Search for the cell housing the specified text and yield its (X, Y) center coordinate. 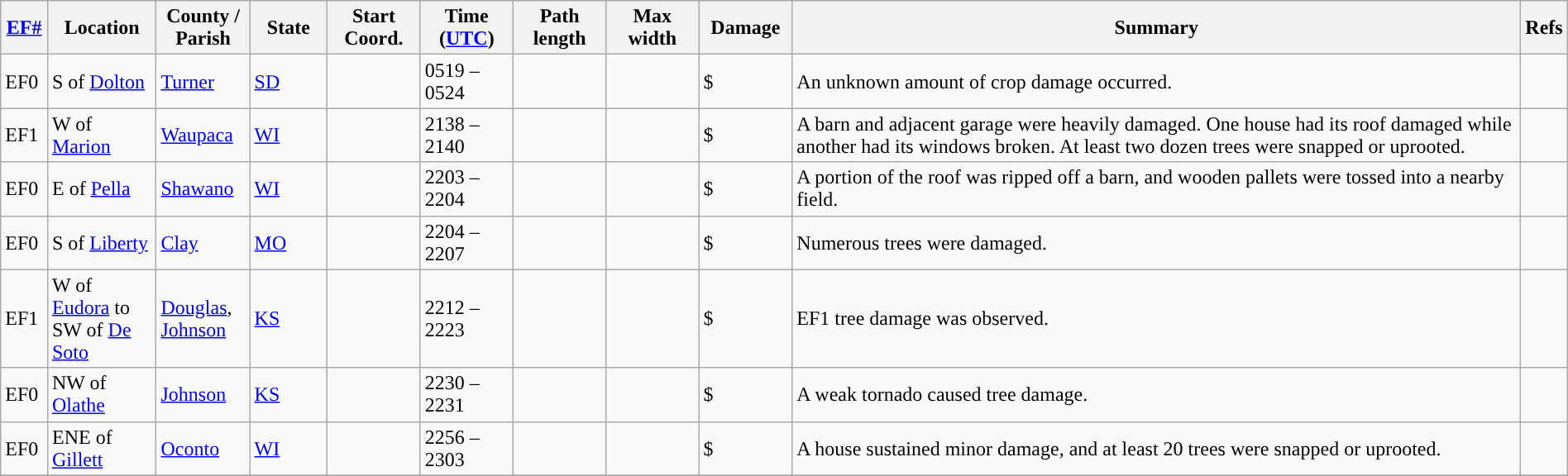
W of Marion (102, 136)
Clay (203, 243)
Location (102, 28)
MO (289, 243)
Douglas, Johnson (203, 319)
Shawano (203, 188)
2230 – 2231 (466, 395)
E of Pella (102, 188)
Refs (1545, 28)
Turner (203, 81)
A house sustained minor damage, and at least 20 trees were snapped or uprooted. (1156, 448)
NW of Olathe (102, 395)
2138 – 2140 (466, 136)
A weak tornado caused tree damage. (1156, 395)
0519 – 0524 (466, 81)
SD (289, 81)
EF# (25, 28)
EF1 tree damage was observed. (1156, 319)
A portion of the roof was ripped off a barn, and wooden pallets were tossed into a nearby field. (1156, 188)
ENE of Gillett (102, 448)
2203 – 2204 (466, 188)
State (289, 28)
2204 – 2207 (466, 243)
County / Parish (203, 28)
Time (UTC) (466, 28)
Numerous trees were damaged. (1156, 243)
An unknown amount of crop damage occurred. (1156, 81)
Johnson (203, 395)
S of Dolton (102, 81)
2212 – 2223 (466, 319)
Waupaca (203, 136)
Summary (1156, 28)
Oconto (203, 448)
Max width (653, 28)
W of Eudora to SW of De Soto (102, 319)
Path length (560, 28)
Damage (746, 28)
S of Liberty (102, 243)
Start Coord. (374, 28)
2256 – 2303 (466, 448)
